Detect which cell encompasses the target text, then output its (X, Y) center coordinate. 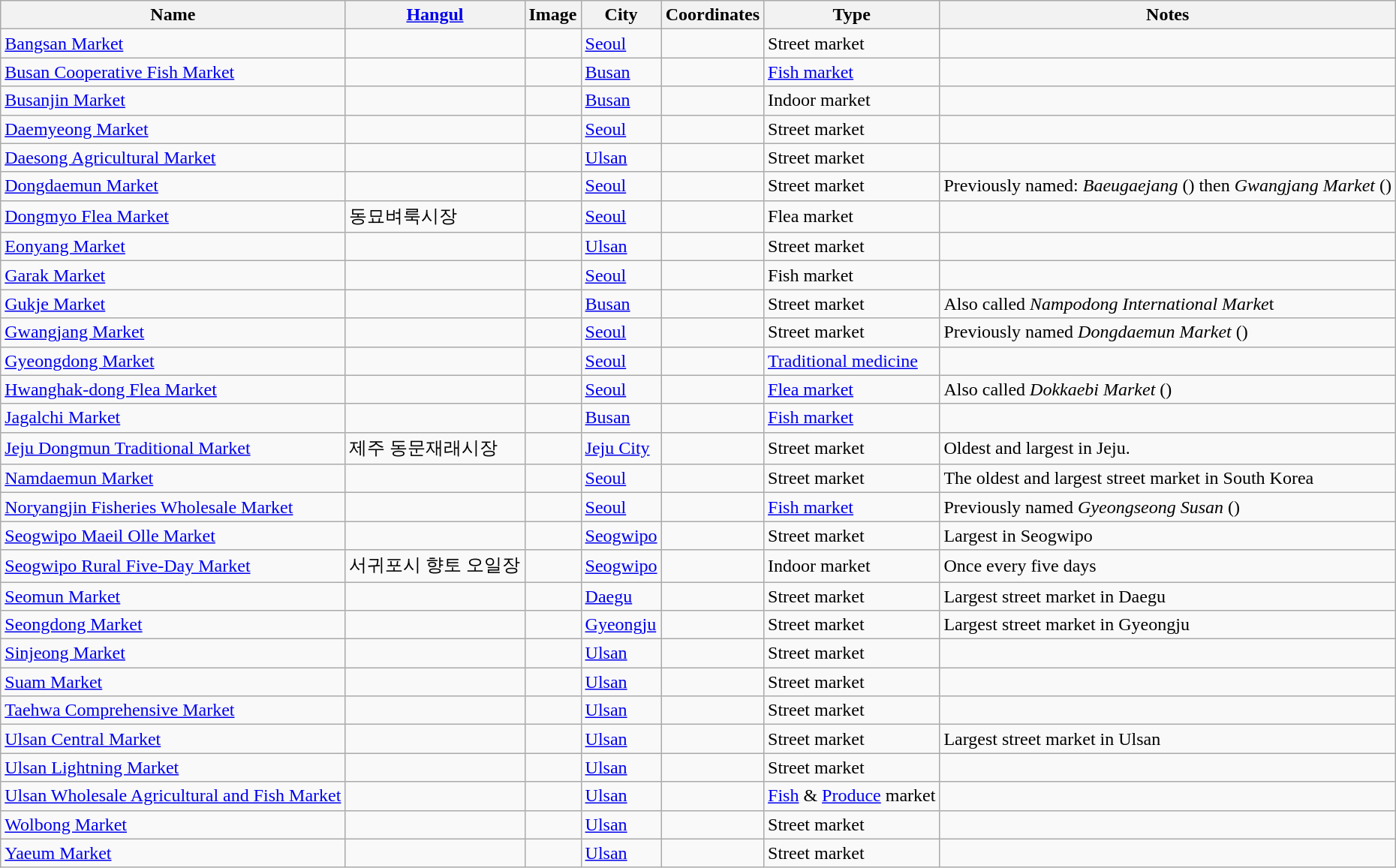
Image (552, 15)
Daesong Agricultural Market (173, 158)
서귀포시 향토 오일장 (435, 566)
Largest street market in Gyeongju (1168, 625)
Fish & Produce market (852, 796)
Daegu (621, 596)
Gukje Market (173, 304)
Dongmyo Flea Market (173, 216)
동묘벼룩시장 (435, 216)
Notes (1168, 15)
Seongdong Market (173, 625)
Ulsan Central Market (173, 739)
Largest street market in Daegu (1168, 596)
City (621, 15)
Gwangjang Market (173, 332)
Also called Nampodong International Market (1168, 304)
Also called Dokkaebi Market () (1168, 389)
Ulsan Wholesale Agricultural and Fish Market (173, 796)
Jagalchi Market (173, 418)
Ulsan Lightning Market (173, 767)
Traditional medicine (852, 361)
Seogwipo Maeil Olle Market (173, 536)
제주 동문재래시장 (435, 449)
Jeju City (621, 449)
Taehwa Comprehensive Market (173, 710)
The oldest and largest street market in South Korea (1168, 479)
Seogwipo Rural Five-Day Market (173, 566)
Suam Market (173, 682)
Largest street market in Ulsan (1168, 739)
Type (852, 15)
Noryangjin Fisheries Wholesale Market (173, 507)
Daemyeong Market (173, 129)
Eonyang Market (173, 247)
Once every five days (1168, 566)
Name (173, 15)
Seomun Market (173, 596)
Jeju Dongmun Traditional Market (173, 449)
Largest in Seogwipo (1168, 536)
Dongdaemun Market (173, 186)
Yaeum Market (173, 853)
Previously named Gyeongseong Susan () (1168, 507)
Sinjeong Market (173, 653)
Garak Market (173, 275)
Previously named Dongdaemun Market () (1168, 332)
Previously named: Baeugaejang () then Gwangjang Market () (1168, 186)
Gyeongju (621, 625)
Oldest and largest in Jeju. (1168, 449)
Wolbong Market (173, 824)
Busan Cooperative Fish Market (173, 72)
Gyeongdong Market (173, 361)
Namdaemun Market (173, 479)
Bangsan Market (173, 44)
Hangul (435, 15)
Busanjin Market (173, 101)
Hwanghak-dong Flea Market (173, 389)
Coordinates (712, 15)
